Detect which cell encompasses the target text, then output its [X, Y] center coordinate. 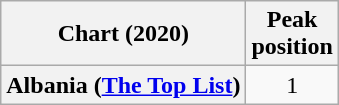
1 [292, 85]
Chart (2020) [124, 34]
Albania (The Top List) [124, 85]
Peakposition [292, 34]
